Extract the [X, Y] coordinate from the center of the cell holding the provided text.  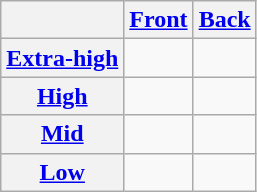
Low [62, 172]
Extra-high [62, 58]
Front [158, 20]
Mid [62, 134]
Back [224, 20]
High [62, 96]
